Output the [x, y] coordinate of the center of the cell containing the given text.  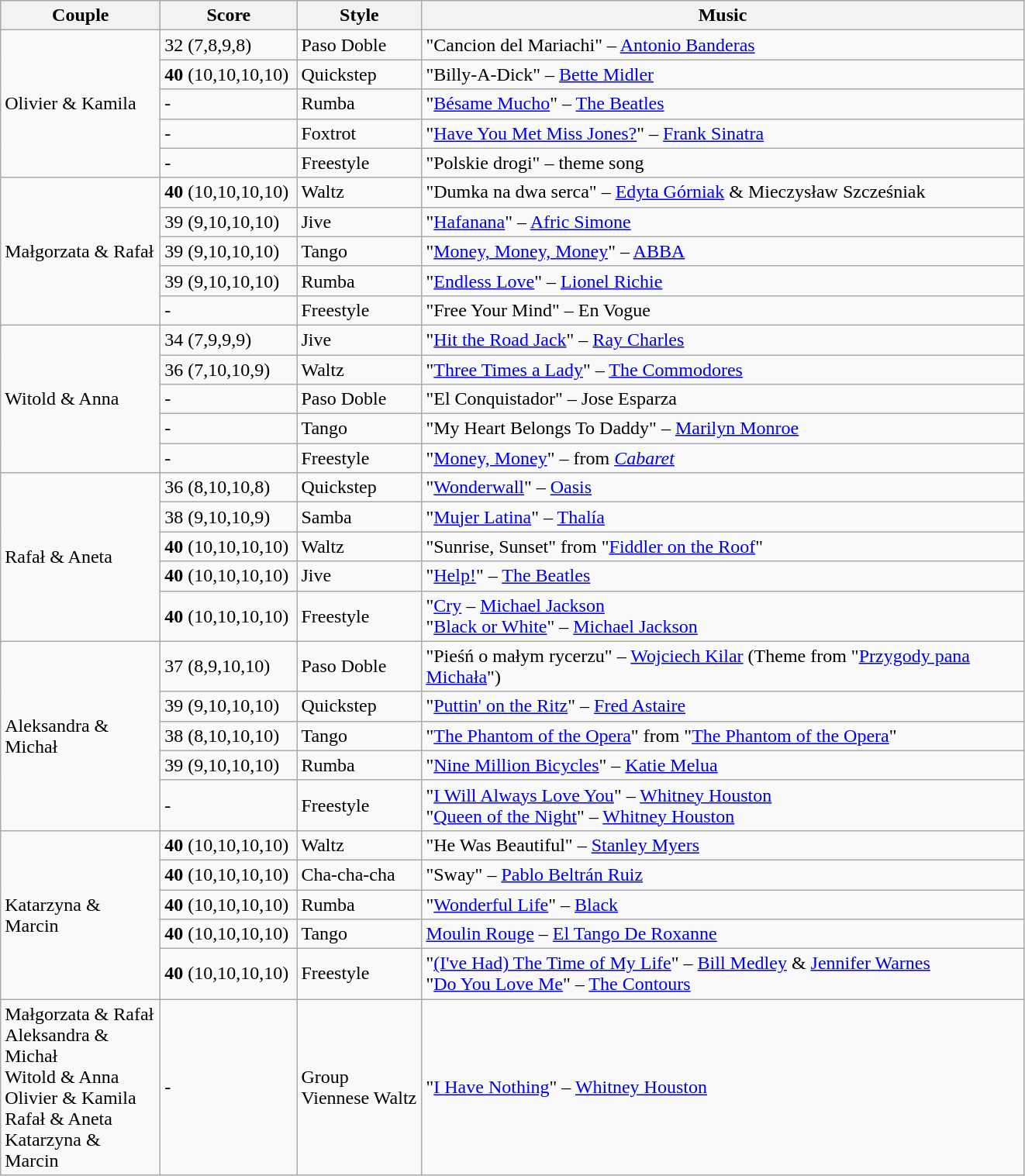
"Three Times a Lady" – The Commodores [723, 370]
"Pieśń o małym rycerzu" – Wojciech Kilar (Theme from "Przygody pana Michała") [723, 667]
"Money, Money, Money" – ABBA [723, 251]
"Hit the Road Jack" – Ray Charles [723, 340]
Style [360, 16]
Olivier & Kamila [81, 104]
32 (7,8,9,8) [229, 45]
Katarzyna & Marcin [81, 915]
"Cancion del Mariachi" – Antonio Banderas [723, 45]
34 (7,9,9,9) [229, 340]
Małgorzata & Rafał [81, 251]
36 (7,10,10,9) [229, 370]
Małgorzata & Rafał Aleksandra & Michał Witold & Anna Olivier & Kamila Rafał & Aneta Katarzyna & Marcin [81, 1087]
"Bésame Mucho" – The Beatles [723, 104]
Moulin Rouge – El Tango De Roxanne [723, 934]
Aleksandra & Michał [81, 736]
"Dumka na dwa serca" – Edyta Górniak & Mieczysław Szcześniak [723, 192]
"El Conquistador" – Jose Esparza [723, 399]
"Cry – Michael Jackson"Black or White" – Michael Jackson [723, 616]
"I Will Always Love You" – Whitney Houston"Queen of the Night" – Whitney Houston [723, 805]
Group Viennese Waltz [360, 1087]
"Nine Million Bicycles" – Katie Melua [723, 765]
"Hafanana" – Afric Simone [723, 222]
"Sunrise, Sunset" from "Fiddler on the Roof" [723, 547]
Score [229, 16]
"Have You Met Miss Jones?" – Frank Sinatra [723, 133]
37 (8,9,10,10) [229, 667]
Rafał & Aneta [81, 557]
"Polskie drogi" – theme song [723, 163]
36 (8,10,10,8) [229, 488]
"Help!" – The Beatles [723, 576]
Couple [81, 16]
"Puttin' on the Ritz" – Fred Astaire [723, 706]
Witold & Anna [81, 398]
"The Phantom of the Opera" from "The Phantom of the Opera" [723, 736]
38 (8,10,10,10) [229, 736]
"Sway" – Pablo Beltrán Ruiz [723, 874]
"(I've Had) The Time of My Life" – Bill Medley & Jennifer Warnes"Do You Love Me" – The Contours [723, 974]
Music [723, 16]
"Billy-A-Dick" – Bette Midler [723, 74]
"Endless Love" – Lionel Richie [723, 281]
"Mujer Latina" – Thalía [723, 517]
Samba [360, 517]
"He Was Beautiful" – Stanley Myers [723, 845]
"Free Your Mind" – En Vogue [723, 310]
"I Have Nothing" – Whitney Houston [723, 1087]
Foxtrot [360, 133]
"Money, Money" – from Cabaret [723, 458]
"Wonderful Life" – Black [723, 905]
"Wonderwall" – Oasis [723, 488]
"My Heart Belongs To Daddy" – Marilyn Monroe [723, 429]
Cha-cha-cha [360, 874]
38 (9,10,10,9) [229, 517]
